Extract the [X, Y] coordinate from the center of the cell holding the provided text.  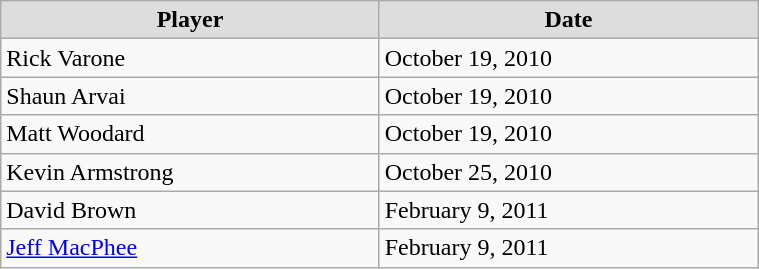
Jeff MacPhee [190, 248]
Player [190, 20]
David Brown [190, 210]
October 25, 2010 [568, 172]
Rick Varone [190, 58]
Matt Woodard [190, 134]
Kevin Armstrong [190, 172]
Date [568, 20]
Shaun Arvai [190, 96]
